Determine the (X, Y) coordinate at the center of the cell enclosing the given text.  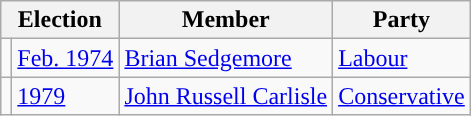
Conservative (402, 96)
1979 (66, 96)
Party (402, 20)
Labour (402, 58)
John Russell Carlisle (226, 96)
Brian Sedgemore (226, 58)
Election (60, 20)
Member (226, 20)
Feb. 1974 (66, 58)
